Locate the cell with the specified text and output its (x, y) center coordinate. 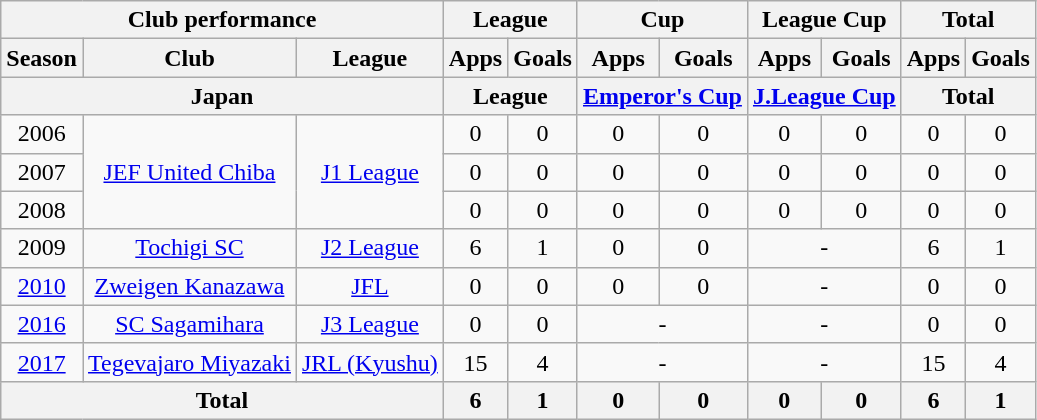
2016 (42, 324)
2006 (42, 134)
JEF United Chiba (189, 172)
2010 (42, 286)
J3 League (370, 324)
Season (42, 58)
Emperor's Cup (662, 96)
Tegevajaro Miyazaki (189, 362)
Japan (222, 96)
SC Sagamihara (189, 324)
J1 League (370, 172)
Club (189, 58)
Tochigi SC (189, 248)
JFL (370, 286)
Cup (662, 20)
J2 League (370, 248)
2017 (42, 362)
J.League Cup (824, 96)
2008 (42, 210)
JRL (Kyushu) (370, 362)
Club performance (222, 20)
2009 (42, 248)
2007 (42, 172)
League Cup (824, 20)
Zweigen Kanazawa (189, 286)
